Capture the cell that displays the provided text and extract its [x, y] central coordinate. 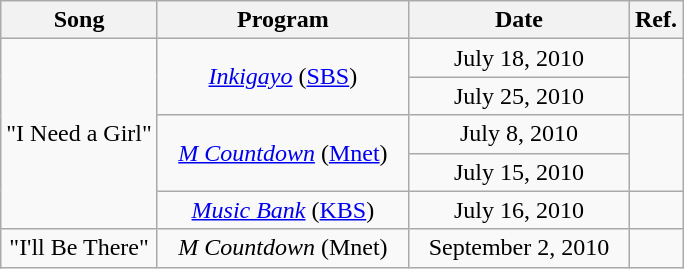
July 25, 2010 [518, 96]
Music Bank (KBS) [282, 210]
July 15, 2010 [518, 172]
"I'll Be There" [80, 248]
Inkigayo (SBS) [282, 77]
Song [80, 20]
Date [518, 20]
Ref. [656, 20]
September 2, 2010 [518, 248]
Program [282, 20]
July 8, 2010 [518, 134]
July 18, 2010 [518, 58]
"I Need a Girl" [80, 134]
July 16, 2010 [518, 210]
